Output the [X, Y] coordinate of the center of the cell containing the given text.  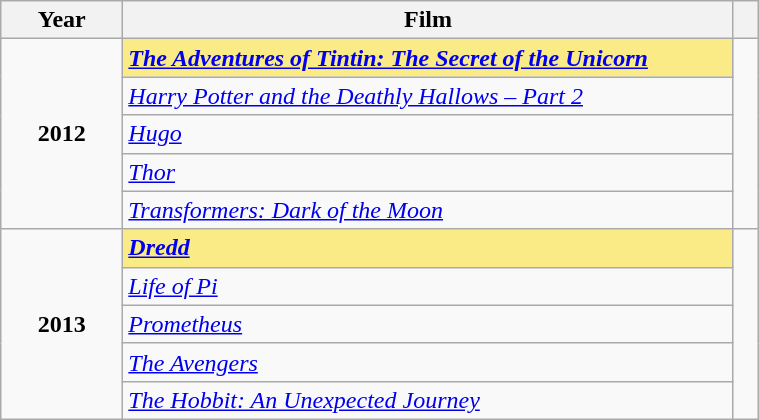
The Adventures of Tintin: The Secret of the Unicorn [428, 58]
Dredd [428, 248]
Prometheus [428, 324]
2012 [62, 134]
Life of Pi [428, 286]
Hugo [428, 134]
Transformers: Dark of the Moon [428, 210]
Film [428, 20]
Harry Potter and the Deathly Hallows – Part 2 [428, 96]
Thor [428, 172]
The Hobbit: An Unexpected Journey [428, 400]
Year [62, 20]
The Avengers [428, 362]
2013 [62, 324]
